Output the [x, y] coordinate of the center of the cell containing the given text.  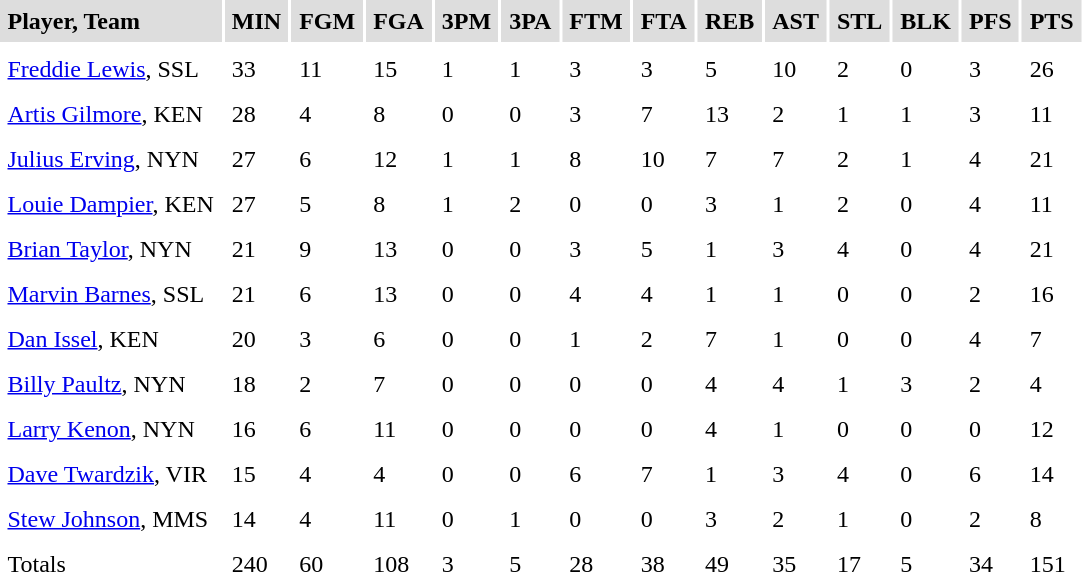
3PA [530, 21]
Louie Dampier, KEN [110, 204]
Stew Johnson, MMS [110, 519]
Dan Issel, KEN [110, 339]
33 [256, 69]
REB [729, 21]
FGA [399, 21]
FTA [664, 21]
Julius Erving, NYN [110, 159]
26 [1052, 69]
Brian Taylor, NYN [110, 249]
STL [859, 21]
Marvin Barnes, SSL [110, 294]
28 [256, 114]
MIN [256, 21]
3PM [466, 21]
Billy Paultz, NYN [110, 384]
18 [256, 384]
Larry Kenon, NYN [110, 429]
PFS [991, 21]
Dave Twardzik, VIR [110, 474]
AST [796, 21]
20 [256, 339]
Player, Team [110, 21]
Artis Gilmore, KEN [110, 114]
Freddie Lewis, SSL [110, 69]
BLK [926, 21]
PTS [1052, 21]
9 [328, 249]
FTM [596, 21]
FGM [328, 21]
